Pinpoint the cell where the given text exists, returning its [x, y] midpoint coordinate. 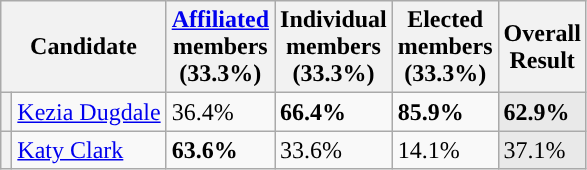
Kezia Dugdale [89, 112]
Individual members (33.3%) [334, 47]
66.4% [334, 112]
62.9% [542, 112]
Affiliated members (33.3%) [220, 47]
Katy Clark [89, 150]
14.1% [445, 150]
63.6% [220, 150]
Candidate [84, 47]
33.6% [334, 150]
85.9% [445, 112]
37.1% [542, 150]
Overall Result [542, 47]
Elected members (33.3%) [445, 47]
36.4% [220, 112]
